Locate the cell with the specified text and output its [x, y] center coordinate. 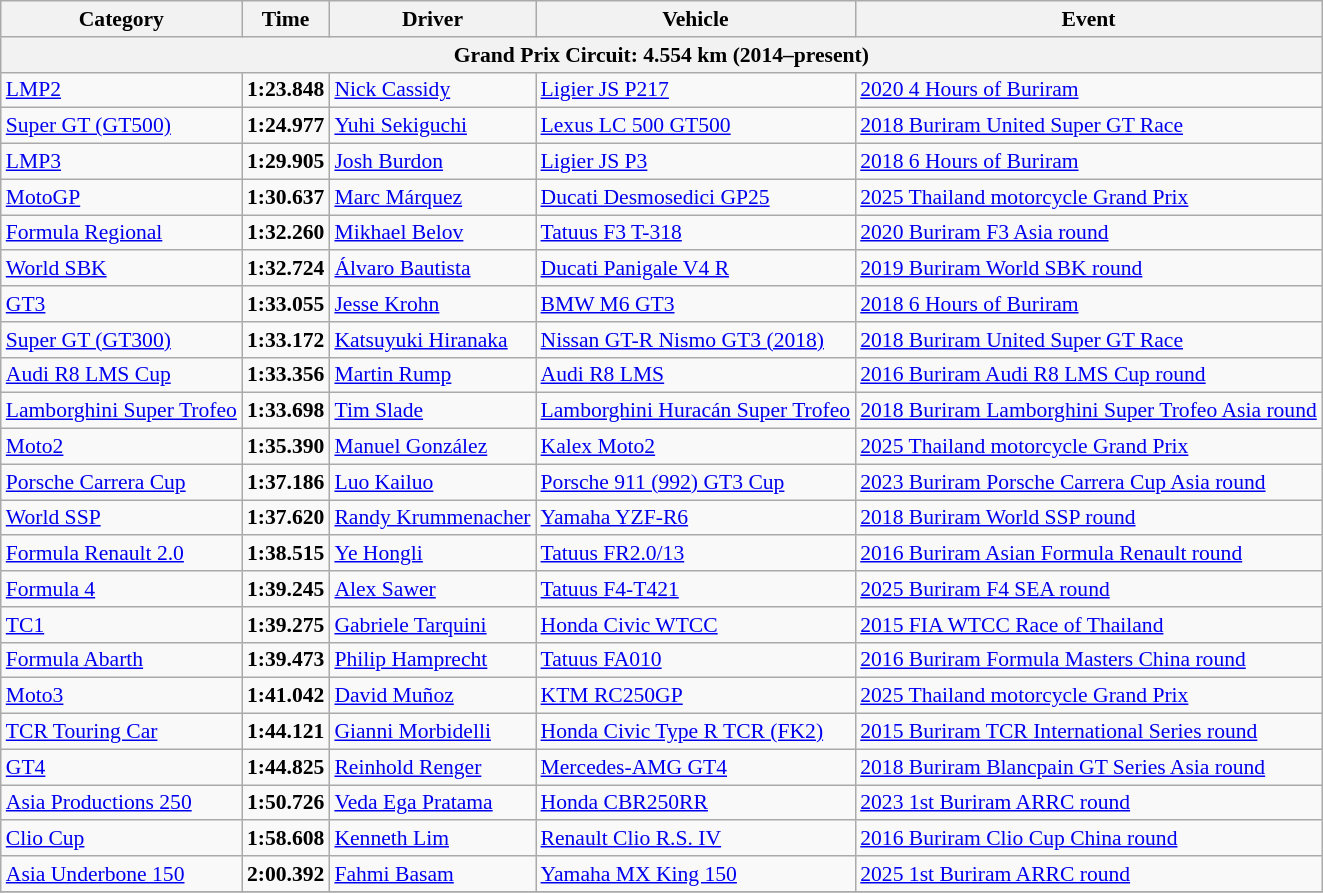
LMP3 [122, 162]
2023 Buriram Porsche Carrera Cup Asia round [1088, 482]
Honda CBR250RR [696, 803]
Tatuus FR2.0/13 [696, 554]
Katsuyuki Hiranaka [432, 340]
Lamborghini Huracán Super Trofeo [696, 411]
Nick Cassidy [432, 90]
2016 Buriram Formula Masters China round [1088, 660]
1:32.724 [286, 269]
1:58.608 [286, 839]
Audi R8 LMS Cup [122, 375]
1:33.055 [286, 304]
1:33.172 [286, 340]
Martin Rump [432, 375]
Moto3 [122, 696]
Moto2 [122, 447]
Porsche 911 (992) GT3 Cup [696, 482]
Kenneth Lim [432, 839]
1:37.620 [286, 518]
2025 Buriram F4 SEA round [1088, 589]
GT3 [122, 304]
1:30.637 [286, 197]
1:41.042 [286, 696]
Ligier JS P217 [696, 90]
Tatuus FA010 [696, 660]
1:23.848 [286, 90]
1:33.356 [286, 375]
Philip Hamprecht [432, 660]
2:00.392 [286, 874]
Asia Underbone 150 [122, 874]
Formula Renault 2.0 [122, 554]
Alex Sawer [432, 589]
Honda Civic WTCC [696, 625]
1:38.515 [286, 554]
Yamaha YZF-R6 [696, 518]
GT4 [122, 767]
2016 Buriram Audi R8 LMS Cup round [1088, 375]
Super GT (GT300) [122, 340]
Porsche Carrera Cup [122, 482]
Renault Clio R.S. IV [696, 839]
2016 Buriram Asian Formula Renault round [1088, 554]
Nissan GT-R Nismo GT3 (2018) [696, 340]
LMP2 [122, 90]
Grand Prix Circuit: 4.554 km (2014–present) [662, 55]
Lamborghini Super Trofeo [122, 411]
Randy Krummenacher [432, 518]
Time [286, 19]
Álvaro Bautista [432, 269]
Event [1088, 19]
1:37.186 [286, 482]
1:24.977 [286, 126]
2016 Buriram Clio Cup China round [1088, 839]
Josh Burdon [432, 162]
TCR Touring Car [122, 732]
Formula Regional [122, 233]
Audi R8 LMS [696, 375]
Clio Cup [122, 839]
Mikhael Belov [432, 233]
Driver [432, 19]
Asia Productions 250 [122, 803]
KTM RC250GP [696, 696]
1:50.726 [286, 803]
1:33.698 [286, 411]
2019 Buriram World SBK round [1088, 269]
World SBK [122, 269]
Ducati Desmosedici GP25 [696, 197]
Formula Abarth [122, 660]
Marc Márquez [432, 197]
2018 Buriram World SSP round [1088, 518]
Ye Hongli [432, 554]
Ducati Panigale V4 R [696, 269]
Gianni Morbidelli [432, 732]
Lexus LC 500 GT500 [696, 126]
Tatuus F3 T-318 [696, 233]
Tatuus F4-T421 [696, 589]
Vehicle [696, 19]
TC1 [122, 625]
David Muñoz [432, 696]
BMW M6 GT3 [696, 304]
Mercedes-AMG GT4 [696, 767]
Yuhi Sekiguchi [432, 126]
2020 Buriram F3 Asia round [1088, 233]
1:39.275 [286, 625]
Honda Civic Type R TCR (FK2) [696, 732]
Jesse Krohn [432, 304]
World SSP [122, 518]
1:44.121 [286, 732]
Kalex Moto2 [696, 447]
2023 1st Buriram ARRC round [1088, 803]
Formula 4 [122, 589]
1:29.905 [286, 162]
Luo Kailuo [432, 482]
2025 1st Buriram ARRC round [1088, 874]
2015 FIA WTCC Race of Thailand [1088, 625]
1:35.390 [286, 447]
Reinhold Renger [432, 767]
1:39.473 [286, 660]
Veda Ega Pratama [432, 803]
1:39.245 [286, 589]
2018 Buriram Lamborghini Super Trofeo Asia round [1088, 411]
1:44.825 [286, 767]
2018 Buriram Blancpain GT Series Asia round [1088, 767]
Ligier JS P3 [696, 162]
Tim Slade [432, 411]
Yamaha MX King 150 [696, 874]
Category [122, 19]
2020 4 Hours of Buriram [1088, 90]
MotoGP [122, 197]
Fahmi Basam [432, 874]
Manuel González [432, 447]
2015 Buriram TCR International Series round [1088, 732]
Super GT (GT500) [122, 126]
Gabriele Tarquini [432, 625]
1:32.260 [286, 233]
